From the cell containing the given text, extract its center point as (x, y) coordinate. 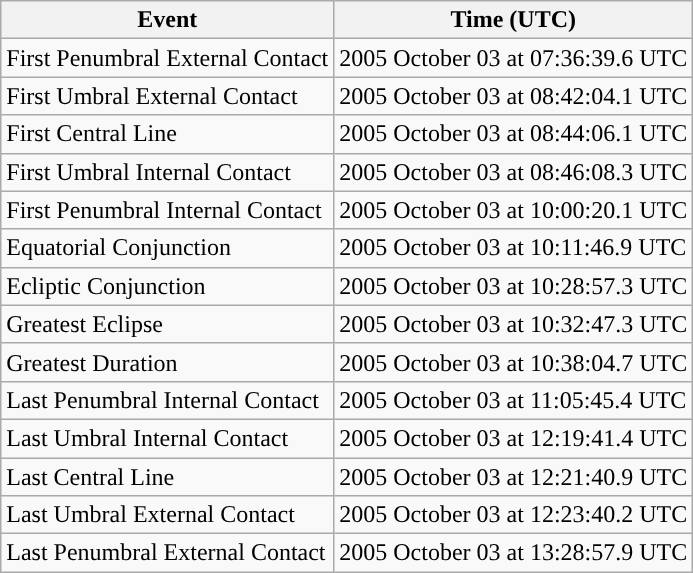
2005 October 03 at 13:28:57.9 UTC (514, 553)
Equatorial Conjunction (168, 248)
2005 October 03 at 10:00:20.1 UTC (514, 210)
Greatest Duration (168, 362)
Greatest Eclipse (168, 324)
2005 October 03 at 10:28:57.3 UTC (514, 286)
Event (168, 20)
First Umbral Internal Contact (168, 172)
First Central Line (168, 134)
2005 October 03 at 12:21:40.9 UTC (514, 477)
2005 October 03 at 08:42:04.1 UTC (514, 96)
2005 October 03 at 08:44:06.1 UTC (514, 134)
2005 October 03 at 12:19:41.4 UTC (514, 438)
2005 October 03 at 10:32:47.3 UTC (514, 324)
2005 October 03 at 10:38:04.7 UTC (514, 362)
Last Penumbral Internal Contact (168, 400)
Ecliptic Conjunction (168, 286)
2005 October 03 at 11:05:45.4 UTC (514, 400)
Last Penumbral External Contact (168, 553)
First Penumbral External Contact (168, 58)
First Penumbral Internal Contact (168, 210)
First Umbral External Contact (168, 96)
Last Umbral Internal Contact (168, 438)
Last Umbral External Contact (168, 515)
2005 October 03 at 12:23:40.2 UTC (514, 515)
Time (UTC) (514, 20)
2005 October 03 at 10:11:46.9 UTC (514, 248)
Last Central Line (168, 477)
2005 October 03 at 08:46:08.3 UTC (514, 172)
2005 October 03 at 07:36:39.6 UTC (514, 58)
